Detect which cell encompasses the target text, then output its [X, Y] center coordinate. 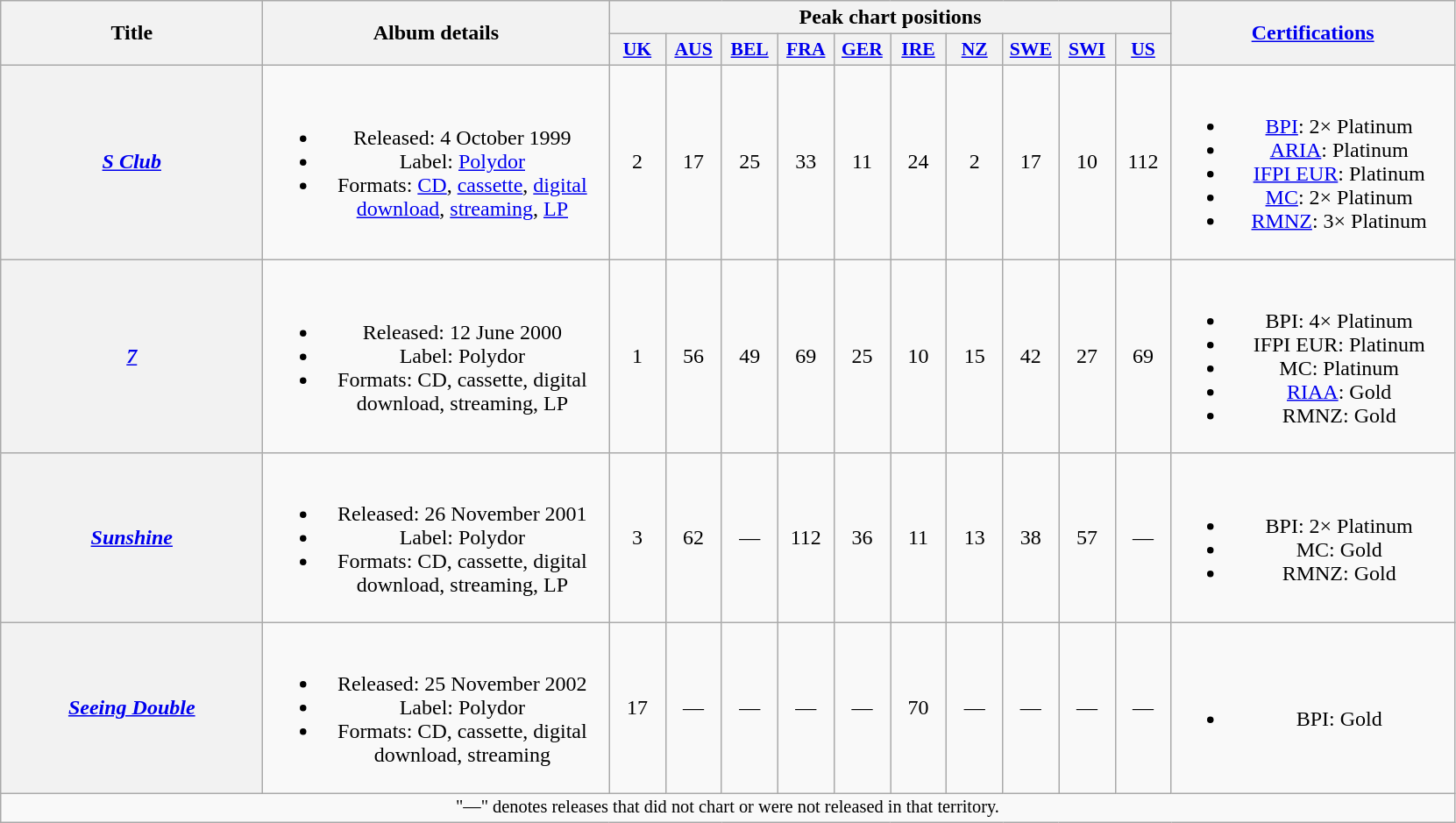
1 [637, 356]
BPI: 2× PlatinumMC: GoldRMNZ: Gold [1313, 538]
62 [693, 538]
BPI: 4× PlatinumIFPI EUR: PlatinumMC: PlatinumRIAA: GoldRMNZ: Gold [1313, 356]
36 [862, 538]
Released: 12 June 2000Label: PolydorFormats: CD, cassette, digital download, streaming, LP [437, 356]
57 [1087, 538]
49 [749, 356]
US [1143, 50]
Released: 26 November 2001Label: PolydorFormats: CD, cassette, digital download, streaming, LP [437, 538]
15 [975, 356]
Peak chart positions [891, 18]
27 [1087, 356]
56 [693, 356]
Title [131, 33]
38 [1031, 538]
FRA [806, 50]
7 [131, 356]
SWE [1031, 50]
BPI: 2× PlatinumARIA: PlatinumIFPI EUR: PlatinumMC: 2× PlatinumRMNZ: 3× Platinum [1313, 161]
BPI: Gold [1313, 708]
S Club [131, 161]
Album details [437, 33]
AUS [693, 50]
IRE [919, 50]
Released: 4 October 1999Label: PolydorFormats: CD, cassette, digital download, streaming, LP [437, 161]
3 [637, 538]
UK [637, 50]
"—" denotes releases that did not chart or were not released in that territory. [728, 808]
70 [919, 708]
NZ [975, 50]
Seeing Double [131, 708]
Certifications [1313, 33]
24 [919, 161]
33 [806, 161]
BEL [749, 50]
GER [862, 50]
Released: 25 November 2002Label: PolydorFormats: CD, cassette, digital download, streaming [437, 708]
13 [975, 538]
42 [1031, 356]
Sunshine [131, 538]
SWI [1087, 50]
